Locate the cell with the specified text and output its (x, y) center coordinate. 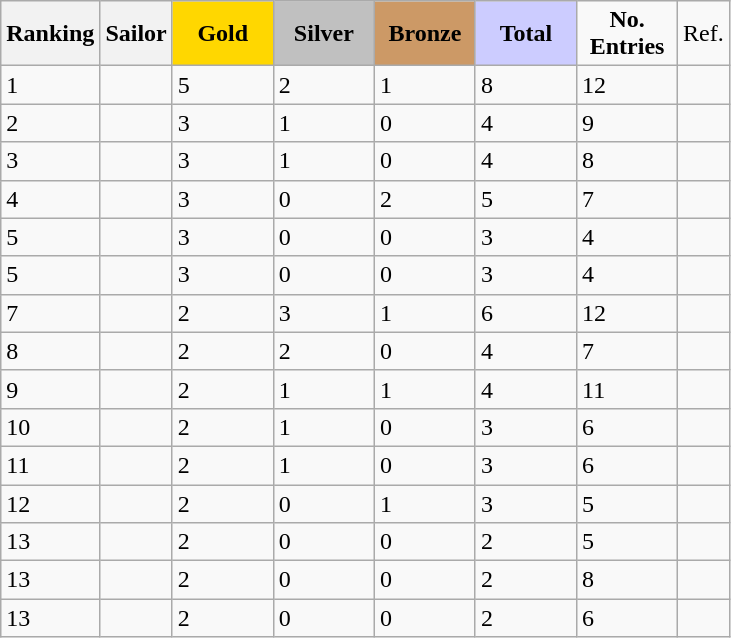
10 (50, 427)
Total (526, 34)
Silver (324, 34)
Gold (222, 34)
Ref. (704, 34)
Ranking (50, 34)
Sailor (136, 34)
Bronze (424, 34)
No. Entries (628, 34)
